Pinpoint the cell where the given text exists, returning its [X, Y] midpoint coordinate. 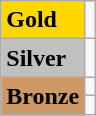
Bronze [43, 96]
Gold [43, 20]
Silver [43, 58]
